For the text-containing cell, return its midpoint in (X, Y) coordinate format. 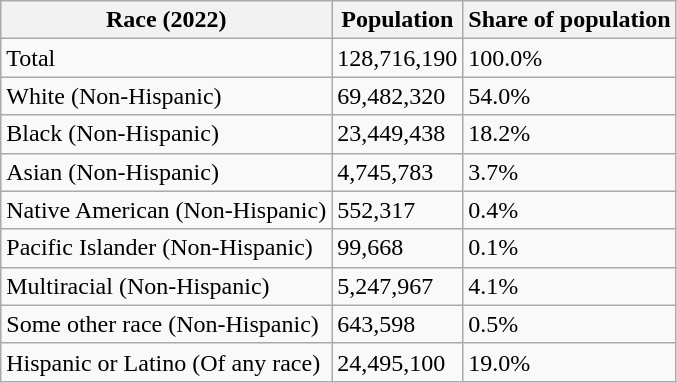
Black (Non-Hispanic) (166, 134)
0.1% (570, 248)
3.7% (570, 172)
Total (166, 58)
Native American (Non-Hispanic) (166, 210)
4,745,783 (398, 172)
0.5% (570, 324)
Multiracial (Non-Hispanic) (166, 286)
24,495,100 (398, 362)
23,449,438 (398, 134)
Hispanic or Latino (Of any race) (166, 362)
643,598 (398, 324)
0.4% (570, 210)
4.1% (570, 286)
Some other race (Non-Hispanic) (166, 324)
Share of population (570, 20)
128,716,190 (398, 58)
552,317 (398, 210)
Race (2022) (166, 20)
18.2% (570, 134)
99,668 (398, 248)
Population (398, 20)
Asian (Non-Hispanic) (166, 172)
5,247,967 (398, 286)
54.0% (570, 96)
Pacific Islander (Non-Hispanic) (166, 248)
100.0% (570, 58)
White (Non-Hispanic) (166, 96)
69,482,320 (398, 96)
19.0% (570, 362)
